From the cell containing the given text, extract its center point as (x, y) coordinate. 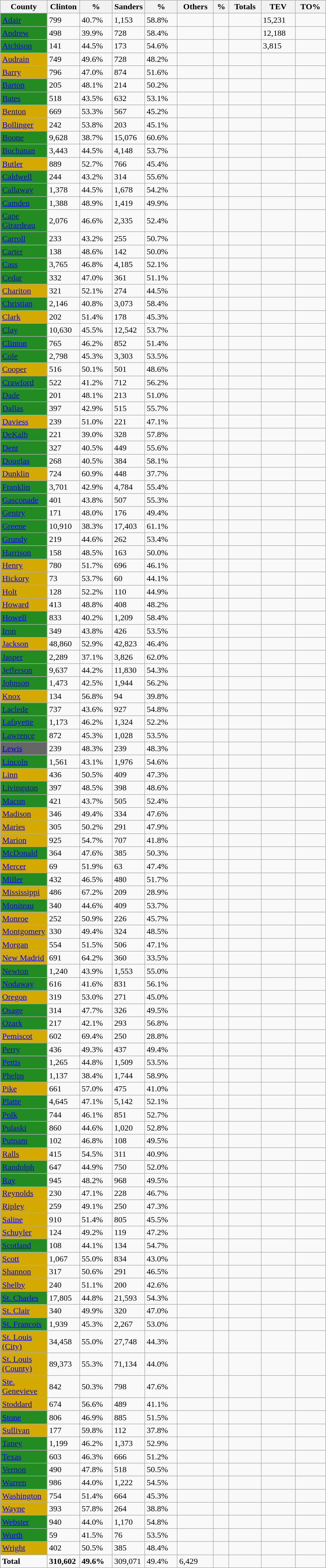
Warren (24, 1483)
45.7% (161, 919)
Greene (24, 526)
522 (63, 382)
94 (129, 696)
360 (129, 958)
320 (129, 1311)
Jefferson (24, 670)
925 (63, 840)
52.0% (161, 1167)
102 (63, 1141)
41.0% (161, 1089)
Ralls (24, 1154)
Adair (24, 20)
Bollinger (24, 124)
413 (63, 605)
Mercer (24, 866)
696 (129, 565)
59 (63, 1535)
766 (129, 164)
Crawford (24, 382)
Franklin (24, 487)
Macon (24, 801)
128 (63, 591)
76 (129, 1535)
1,020 (129, 1128)
202 (63, 317)
Chariton (24, 291)
69 (63, 866)
142 (129, 252)
Maries (24, 827)
Sanders (129, 7)
55.7% (161, 409)
41.5% (96, 1535)
Ste. Genevieve (24, 1386)
59.8% (96, 1430)
St. Clair (24, 1311)
309,071 (129, 1561)
986 (63, 1483)
968 (129, 1180)
48.9% (96, 203)
213 (129, 396)
330 (63, 932)
Putnam (24, 1141)
Cooper (24, 369)
Andrew (24, 33)
37.7% (161, 474)
42,823 (129, 644)
Others (195, 7)
Holt (24, 591)
334 (129, 814)
Sullivan (24, 1430)
796 (63, 72)
6,429 (195, 1561)
39.9% (96, 33)
1,744 (129, 1076)
Douglas (24, 461)
1,209 (129, 618)
1,373 (129, 1443)
Totals (245, 7)
37.8% (161, 1430)
60.9% (96, 474)
1,028 (129, 735)
28.8% (161, 1036)
119 (129, 1233)
910 (63, 1220)
432 (63, 879)
Ray (24, 1180)
259 (63, 1206)
408 (129, 605)
176 (129, 513)
305 (63, 827)
173 (129, 46)
Butler (24, 164)
498 (63, 33)
58.1% (161, 461)
252 (63, 919)
602 (63, 1036)
Dent (24, 448)
15,076 (129, 137)
124 (63, 1233)
2,335 (129, 221)
749 (63, 59)
311 (129, 1154)
37.1% (96, 657)
Carroll (24, 238)
Cape Girardeau (24, 221)
60 (129, 578)
806 (63, 1417)
2,289 (63, 657)
43.7% (96, 801)
44.3% (161, 1342)
486 (63, 892)
Harrison (24, 552)
Jackson (24, 644)
475 (129, 1089)
Dallas (24, 409)
2,798 (63, 356)
3,765 (63, 265)
Taney (24, 1443)
4,784 (129, 487)
Mississippi (24, 892)
Daviess (24, 422)
750 (129, 1167)
163 (129, 552)
Linn (24, 775)
38.8% (161, 1509)
1,137 (63, 1076)
Osage (24, 1010)
48.8% (96, 605)
3,815 (278, 46)
63 (129, 866)
178 (129, 317)
42.1% (96, 1023)
1,378 (63, 190)
Caldwell (24, 177)
217 (63, 1023)
Saline (24, 1220)
Camden (24, 203)
Knox (24, 696)
41.8% (161, 840)
43.9% (96, 971)
507 (129, 500)
490 (63, 1470)
27,748 (129, 1342)
40.2% (96, 618)
3,303 (129, 356)
50.7% (161, 238)
516 (63, 369)
712 (129, 382)
327 (63, 448)
Moniteau (24, 905)
3,826 (129, 657)
233 (63, 238)
41.6% (96, 984)
48.0% (96, 513)
324 (129, 932)
Newton (24, 971)
805 (129, 1220)
38.4% (96, 1076)
55.4% (161, 487)
Lewis (24, 748)
Lafayette (24, 722)
53.1% (161, 98)
141 (63, 46)
401 (63, 500)
437 (129, 1049)
Platte (24, 1102)
242 (63, 124)
505 (129, 801)
Lincoln (24, 761)
Randolph (24, 1167)
349 (63, 631)
1,067 (63, 1259)
398 (129, 788)
449 (129, 448)
DeKalb (24, 435)
1,240 (63, 971)
346 (63, 814)
326 (129, 1010)
799 (63, 20)
1,419 (129, 203)
61.1% (161, 526)
945 (63, 1180)
60.6% (161, 137)
38.3% (96, 526)
McDonald (24, 853)
57.0% (96, 1089)
1,324 (129, 722)
Cedar (24, 278)
Hickory (24, 578)
421 (63, 801)
Polk (24, 1115)
49.3% (96, 1049)
48,860 (63, 644)
171 (63, 513)
262 (129, 539)
73 (63, 578)
Audrain (24, 59)
67.2% (96, 892)
Howard (24, 605)
Reynolds (24, 1193)
Lawrence (24, 735)
Pulaski (24, 1128)
214 (129, 85)
45.2% (161, 111)
Stoddard (24, 1404)
Gasconade (24, 500)
Dade (24, 396)
51.6% (161, 72)
647 (63, 1167)
831 (129, 984)
834 (129, 1259)
707 (129, 840)
39.0% (96, 435)
53.3% (96, 111)
501 (129, 369)
51.2% (161, 1457)
798 (129, 1386)
724 (63, 474)
Wright (24, 1548)
Pemiscot (24, 1036)
56.6% (96, 1404)
Ozark (24, 1023)
664 (129, 1496)
851 (129, 1115)
Buchanan (24, 151)
319 (63, 997)
1,678 (129, 190)
10,910 (63, 526)
50.9% (96, 919)
41.1% (161, 1404)
833 (63, 618)
49.1% (96, 1206)
44.2% (96, 670)
46.3% (96, 1457)
Shelby (24, 1285)
12,188 (278, 33)
2,076 (63, 221)
28.9% (161, 892)
364 (63, 853)
Gentry (24, 513)
415 (63, 1154)
Schuyler (24, 1233)
St. Charles (24, 1298)
St. Louis (City) (24, 1342)
515 (129, 409)
58.9% (161, 1076)
45.4% (161, 164)
48.4% (161, 1548)
Vernon (24, 1470)
203 (129, 124)
64.2% (96, 958)
1,561 (63, 761)
271 (129, 997)
Marion (24, 840)
1,170 (129, 1522)
Iron (24, 631)
317 (63, 1272)
852 (129, 343)
Carter (24, 252)
940 (63, 1522)
1,199 (63, 1443)
40.9% (161, 1154)
209 (129, 892)
Cole (24, 356)
1,173 (63, 722)
17,805 (63, 1298)
632 (129, 98)
885 (129, 1417)
Livingston (24, 788)
56.1% (161, 984)
Boone (24, 137)
52.8% (161, 1128)
Bates (24, 98)
230 (63, 1193)
506 (129, 945)
744 (63, 1115)
17,403 (129, 526)
2,267 (129, 1324)
1,222 (129, 1483)
765 (63, 343)
40.7% (96, 20)
737 (63, 709)
554 (63, 945)
226 (129, 919)
46.4% (161, 644)
691 (63, 958)
872 (63, 735)
County (24, 7)
Henry (24, 565)
9,637 (63, 670)
361 (129, 278)
Clay (24, 330)
62.0% (161, 657)
50.1% (96, 369)
21,593 (129, 1298)
TO% (310, 7)
1,473 (63, 683)
47.8% (96, 1470)
43.5% (96, 98)
St. Francois (24, 1324)
384 (129, 461)
10,630 (63, 330)
Cass (24, 265)
Perry (24, 1049)
674 (63, 1404)
780 (63, 565)
Madison (24, 814)
393 (63, 1509)
Ripley (24, 1206)
53.8% (96, 124)
Oregon (24, 997)
Barton (24, 85)
71,134 (129, 1364)
Phelps (24, 1076)
1,976 (129, 761)
3,073 (129, 304)
Stone (24, 1417)
49.2% (96, 1233)
Shannon (24, 1272)
889 (63, 164)
Texas (24, 1457)
Barry (24, 72)
50.6% (96, 1272)
603 (63, 1457)
46.6% (96, 221)
264 (129, 1509)
Monroe (24, 919)
41.2% (96, 382)
Washington (24, 1496)
47.4% (161, 866)
42.5% (96, 683)
112 (129, 1430)
46.9% (96, 1417)
228 (129, 1193)
480 (129, 879)
1,553 (129, 971)
39.8% (161, 696)
47.2% (161, 1233)
Miller (24, 879)
1,388 (63, 203)
1,944 (129, 683)
1,153 (129, 20)
TEV (278, 7)
47.9% (161, 827)
310,602 (63, 1561)
Callaway (24, 190)
Wayne (24, 1509)
43.1% (96, 761)
268 (63, 461)
177 (63, 1430)
1,939 (63, 1324)
927 (129, 709)
328 (129, 435)
Montgomery (24, 932)
448 (129, 474)
332 (63, 278)
5,142 (129, 1102)
860 (63, 1128)
43.6% (96, 709)
255 (129, 238)
842 (63, 1386)
38.7% (96, 137)
293 (129, 1023)
40.8% (96, 304)
321 (63, 291)
89,373 (63, 1364)
1,509 (129, 1063)
St. Louis (County) (24, 1364)
46.7% (161, 1193)
402 (63, 1548)
567 (129, 111)
45.1% (161, 124)
Christian (24, 304)
12,542 (129, 330)
Nodaway (24, 984)
4,185 (129, 265)
Pettis (24, 1063)
874 (129, 72)
666 (129, 1457)
205 (63, 85)
219 (63, 539)
Atchison (24, 46)
158 (63, 552)
4,645 (63, 1102)
Johnson (24, 683)
15,231 (278, 20)
Total (24, 1561)
Morgan (24, 945)
669 (63, 111)
New Madrid (24, 958)
4,148 (129, 151)
Laclede (24, 709)
34,458 (63, 1342)
Pike (24, 1089)
110 (129, 591)
Scott (24, 1259)
53.4% (161, 539)
58.8% (161, 20)
Clark (24, 317)
69.4% (96, 1036)
Howell (24, 618)
489 (129, 1404)
45.0% (161, 997)
Webster (24, 1522)
Jasper (24, 657)
33.5% (161, 958)
Benton (24, 111)
426 (129, 631)
616 (63, 984)
Scotland (24, 1246)
200 (129, 1285)
9,628 (63, 137)
754 (63, 1496)
3,701 (63, 487)
244 (63, 177)
1,265 (63, 1063)
54.2% (161, 190)
138 (63, 252)
Grundy (24, 539)
240 (63, 1285)
2,146 (63, 304)
51.9% (96, 866)
3,443 (63, 151)
Worth (24, 1535)
274 (129, 291)
201 (63, 396)
42.6% (161, 1285)
Dunklin (24, 474)
11,830 (129, 670)
43.0% (161, 1259)
47.7% (96, 1010)
661 (63, 1089)
